Provide the [x, y] coordinate of the cell's center where the given text is located.  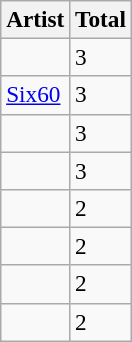
Artist [36, 19]
Total [101, 19]
Six60 [36, 95]
